Extract the [x, y] coordinate from the center of the cell holding the provided text.  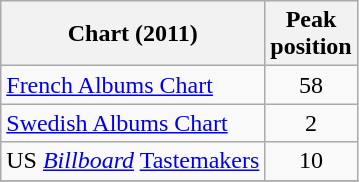
10 [311, 161]
Chart (2011) [133, 34]
Swedish Albums Chart [133, 123]
French Albums Chart [133, 85]
US Billboard Tastemakers [133, 161]
2 [311, 123]
Peakposition [311, 34]
58 [311, 85]
